Extract the [x, y] coordinate from the center of the cell holding the provided text.  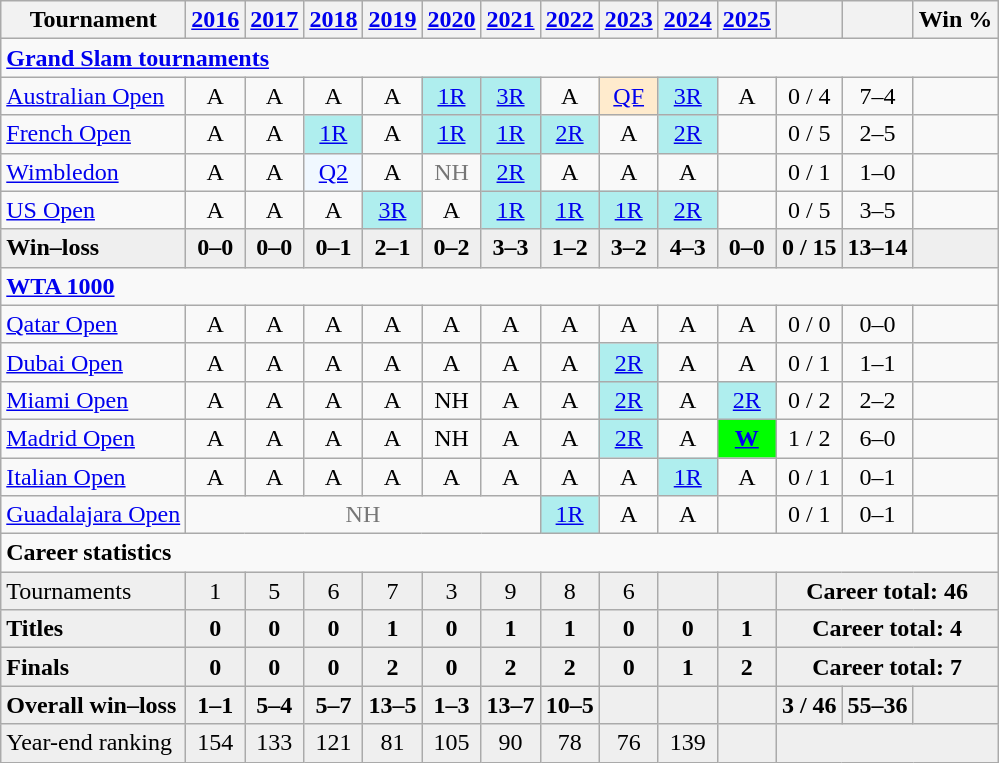
French Open [94, 134]
Australian Open [94, 96]
8 [570, 591]
13–5 [392, 705]
78 [570, 743]
0 / 0 [809, 324]
Career total: 4 [886, 629]
7 [392, 591]
Titles [94, 629]
0 / 2 [809, 400]
13–7 [510, 705]
121 [334, 743]
Tournament [94, 20]
10–5 [570, 705]
Qatar Open [94, 324]
2020 [452, 20]
WTA 1000 [500, 286]
2021 [510, 20]
Guadalajara Open [94, 515]
Career total: 7 [886, 667]
Madrid Open [94, 438]
2025 [746, 20]
2–1 [392, 248]
2024 [688, 20]
Tournaments [94, 591]
1–2 [570, 248]
Finals [94, 667]
2019 [392, 20]
2016 [216, 20]
4–3 [688, 248]
3–5 [878, 210]
139 [688, 743]
81 [392, 743]
W [746, 438]
3–3 [510, 248]
1 / 2 [809, 438]
2023 [628, 20]
5–4 [274, 705]
0 / 15 [809, 248]
Wimbledon [94, 172]
US Open [94, 210]
3 [452, 591]
Career total: 46 [886, 591]
76 [628, 743]
0 / 4 [809, 96]
5–7 [334, 705]
0–2 [452, 248]
154 [216, 743]
Q2 [334, 172]
Win % [956, 20]
55–36 [878, 705]
Career statistics [500, 553]
Grand Slam tournaments [500, 58]
7–4 [878, 96]
5 [274, 591]
3–2 [628, 248]
6–0 [878, 438]
1–0 [878, 172]
2017 [274, 20]
Overall win–loss [94, 705]
Miami Open [94, 400]
90 [510, 743]
13–14 [878, 248]
133 [274, 743]
Italian Open [94, 477]
Win–loss [94, 248]
2–2 [878, 400]
1–3 [452, 705]
QF [628, 96]
2–5 [878, 134]
2018 [334, 20]
Dubai Open [94, 362]
9 [510, 591]
105 [452, 743]
Year-end ranking [94, 743]
3 / 46 [809, 705]
2022 [570, 20]
